Search for the cell housing the specified text and yield its [X, Y] center coordinate. 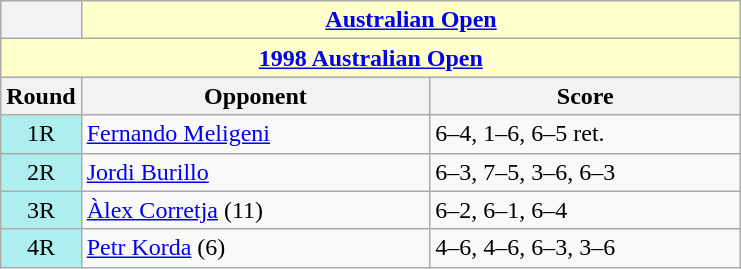
Australian Open [411, 20]
Score [586, 96]
1998 Australian Open [371, 58]
Petr Korda (6) [256, 248]
4R [41, 248]
Àlex Corretja (11) [256, 210]
6–4, 1–6, 6–5 ret. [586, 134]
6–3, 7–5, 3–6, 6–3 [586, 172]
Fernando Meligeni [256, 134]
3R [41, 210]
Round [41, 96]
Opponent [256, 96]
2R [41, 172]
6–2, 6–1, 6–4 [586, 210]
Jordi Burillo [256, 172]
4–6, 4–6, 6–3, 3–6 [586, 248]
1R [41, 134]
